Return (X, Y) of the center of cell containing provided text 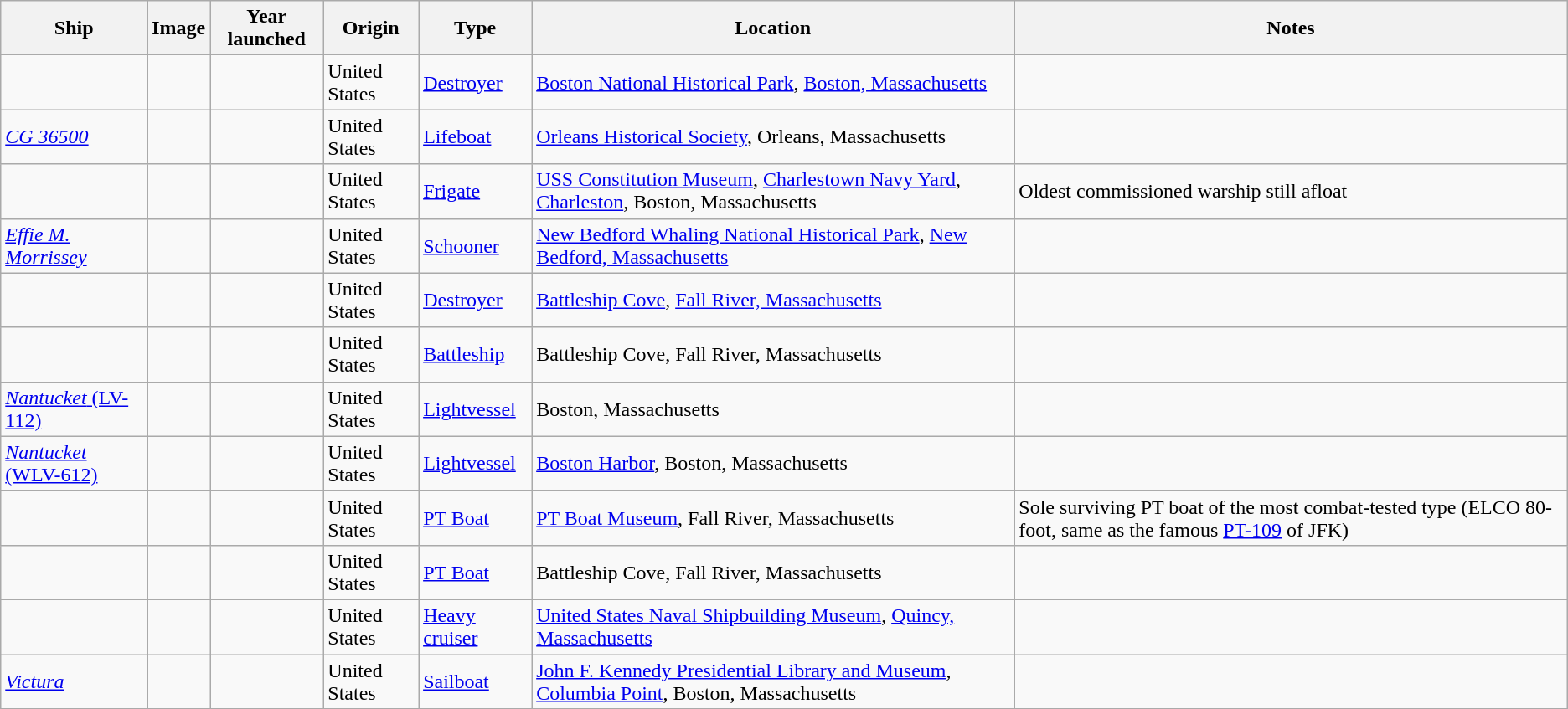
Origin (371, 28)
Year launched (266, 28)
John F. Kennedy Presidential Library and Museum, Columbia Point, Boston, Massachusetts (773, 681)
Frigate (476, 191)
Lifeboat (476, 137)
Image (179, 28)
Boston National Historical Park, Boston, Massachusetts (773, 82)
Oldest commissioned warship still afloat (1291, 191)
Nantucket (LV-112) (74, 408)
Battleship (476, 355)
PT Boat Museum, Fall River, Massachusetts (773, 517)
United States Naval Shipbuilding Museum, Quincy, Massachusetts (773, 626)
Location (773, 28)
Notes (1291, 28)
CG 36500 (74, 137)
Nantucket (WLV-612) (74, 464)
Type (476, 28)
New Bedford Whaling National Historical Park, New Bedford, Massachusetts (773, 246)
Sailboat (476, 681)
Sole surviving PT boat of the most combat-tested type (ELCO 80-foot, same as the famous PT-109 of JFK) (1291, 517)
Ship (74, 28)
Boston Harbor, Boston, Massachusetts (773, 464)
Victura (74, 681)
USS Constitution Museum, Charlestown Navy Yard, Charleston, Boston, Massachusetts (773, 191)
Orleans Historical Society, Orleans, Massachusetts (773, 137)
Schooner (476, 246)
Boston, Massachusetts (773, 408)
Heavy cruiser (476, 626)
Effie M. Morrissey (74, 246)
